Return [X, Y] of the center of cell containing provided text 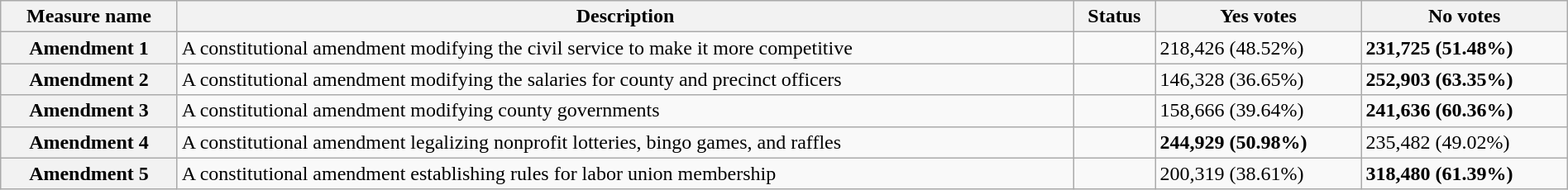
244,929 (50.98%) [1259, 142]
218,426 (48.52%) [1259, 48]
Amendment 2 [89, 79]
200,319 (38.61%) [1259, 173]
231,725 (51.48%) [1464, 48]
158,666 (39.64%) [1259, 111]
Measure name [89, 17]
Status [1115, 17]
Amendment 1 [89, 48]
Amendment 3 [89, 111]
Amendment 4 [89, 142]
318,480 (61.39%) [1464, 173]
146,328 (36.65%) [1259, 79]
Amendment 5 [89, 173]
235,482 (49.02%) [1464, 142]
Yes votes [1259, 17]
A constitutional amendment establishing rules for labor union membership [625, 173]
241,636 (60.36%) [1464, 111]
252,903 (63.35%) [1464, 79]
A constitutional amendment modifying the salaries for county and precinct officers [625, 79]
No votes [1464, 17]
A constitutional amendment modifying the civil service to make it more competitive [625, 48]
Description [625, 17]
A constitutional amendment modifying county governments [625, 111]
A constitutional amendment legalizing nonprofit lotteries, bingo games, and raffles [625, 142]
